Determine the [X, Y] coordinate at the center of the cell enclosing the given text.  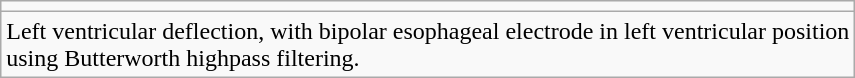
Left ventricular deflection, with bipolar esophageal electrode in left ventricular position using Butterworth highpass filtering. [428, 44]
